For the text-containing cell, return its midpoint in (x, y) coordinate format. 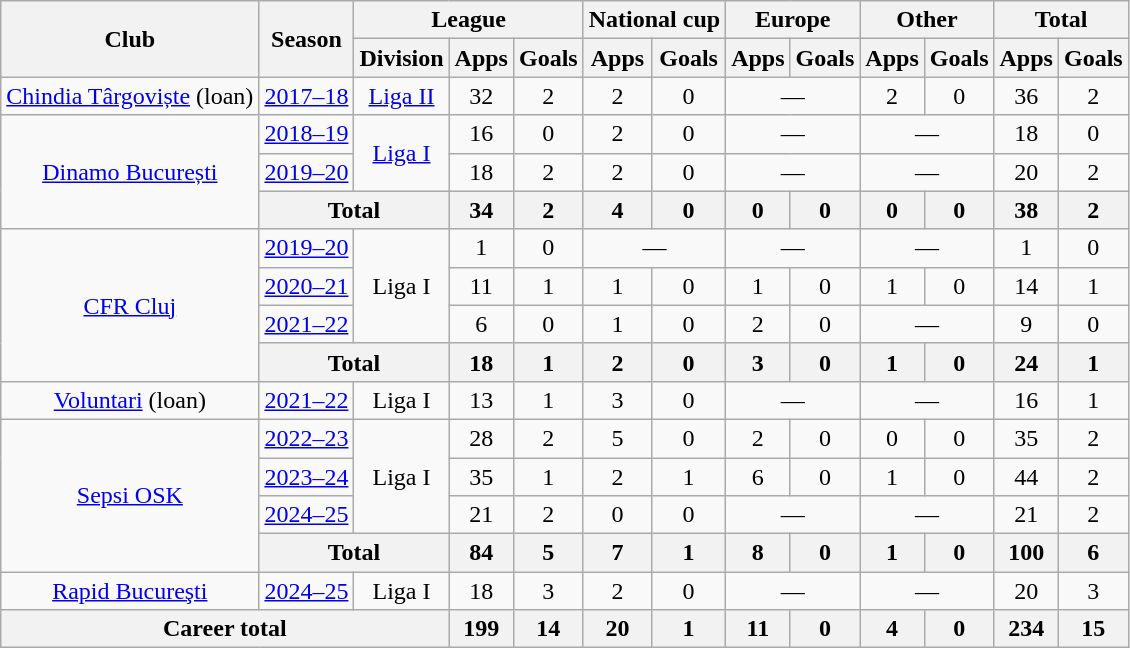
34 (481, 210)
100 (1026, 553)
2020–21 (306, 286)
7 (617, 553)
13 (481, 400)
Sepsi OSK (130, 495)
Division (402, 58)
Liga II (402, 96)
44 (1026, 477)
CFR Cluj (130, 305)
9 (1026, 324)
2017–18 (306, 96)
National cup (654, 20)
15 (1093, 629)
2023–24 (306, 477)
84 (481, 553)
234 (1026, 629)
38 (1026, 210)
8 (758, 553)
Season (306, 39)
2018–19 (306, 134)
League (468, 20)
Other (927, 20)
Career total (225, 629)
32 (481, 96)
Rapid Bucureşti (130, 591)
36 (1026, 96)
199 (481, 629)
Voluntari (loan) (130, 400)
Chindia Târgoviște (loan) (130, 96)
24 (1026, 362)
28 (481, 438)
2022–23 (306, 438)
Dinamo București (130, 172)
Europe (793, 20)
Club (130, 39)
